Extract the [X, Y] coordinate from the center of the cell holding the provided text.  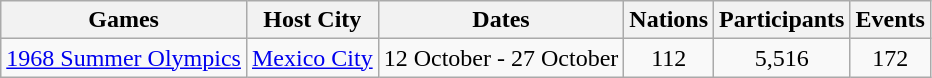
Events [890, 20]
Dates [501, 20]
112 [669, 58]
Mexico City [312, 58]
5,516 [782, 58]
172 [890, 58]
1968 Summer Olympics [124, 58]
Games [124, 20]
Nations [669, 20]
Participants [782, 20]
Host City [312, 20]
12 October - 27 October [501, 58]
